Provide the [X, Y] coordinate of the cell's center where the given text is located.  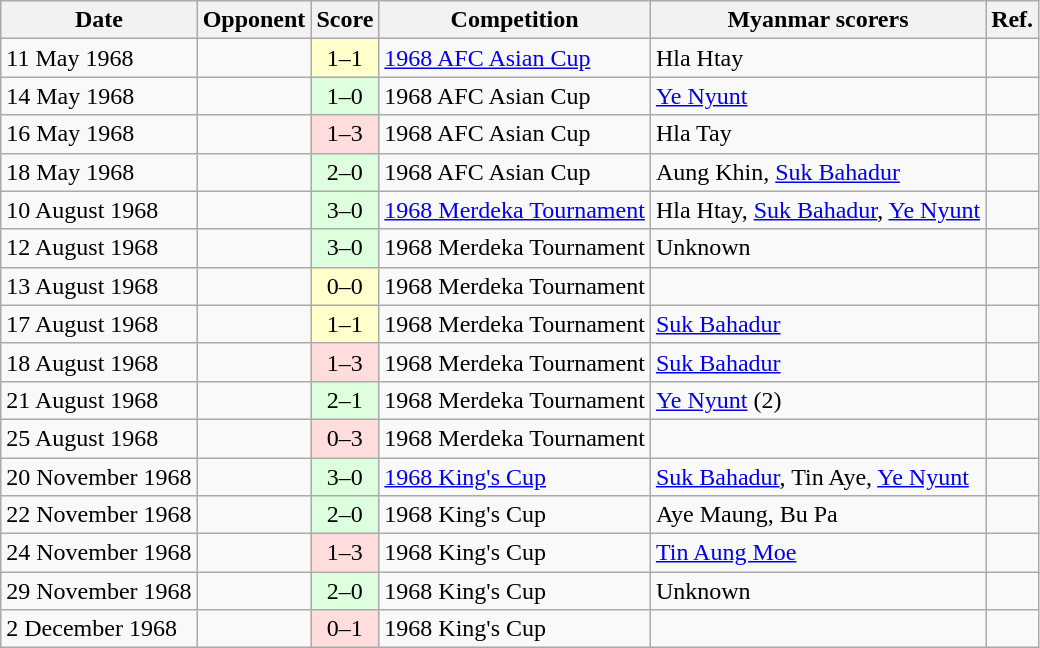
17 August 1968 [99, 324]
18 August 1968 [99, 362]
2 December 1968 [99, 629]
Score [345, 20]
0–1 [345, 629]
Date [99, 20]
20 November 1968 [99, 477]
21 August 1968 [99, 400]
Hla Tay [818, 134]
Tin Aung Moe [818, 553]
13 August 1968 [99, 286]
29 November 1968 [99, 591]
10 August 1968 [99, 210]
11 May 1968 [99, 58]
Aung Khin, Suk Bahadur [818, 172]
Suk Bahadur, Tin Aye, Ye Nyunt [818, 477]
22 November 1968 [99, 515]
25 August 1968 [99, 438]
Competition [515, 20]
Aye Maung, Bu Pa [818, 515]
18 May 1968 [99, 172]
16 May 1968 [99, 134]
14 May 1968 [99, 96]
Ye Nyunt [818, 96]
Hla Htay [818, 58]
0–0 [345, 286]
24 November 1968 [99, 553]
Opponent [254, 20]
Myanmar scorers [818, 20]
Ref. [1012, 20]
Ye Nyunt (2) [818, 400]
0–3 [345, 438]
Hla Htay, Suk Bahadur, Ye Nyunt [818, 210]
2–1 [345, 400]
1–0 [345, 96]
12 August 1968 [99, 248]
